Pinpoint the cell where the given text exists, returning its [x, y] midpoint coordinate. 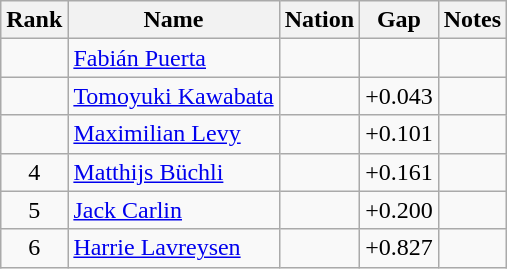
Notes [472, 20]
Gap [400, 20]
Nation [319, 20]
Jack Carlin [174, 210]
Rank [34, 20]
+0.200 [400, 210]
6 [34, 248]
5 [34, 210]
Fabián Puerta [174, 58]
4 [34, 172]
Tomoyuki Kawabata [174, 96]
+0.827 [400, 248]
Harrie Lavreysen [174, 248]
+0.043 [400, 96]
+0.161 [400, 172]
+0.101 [400, 134]
Maximilian Levy [174, 134]
Matthijs Büchli [174, 172]
Name [174, 20]
